Return the [x, y] coordinate for the center point of the cell that contains the specified text.  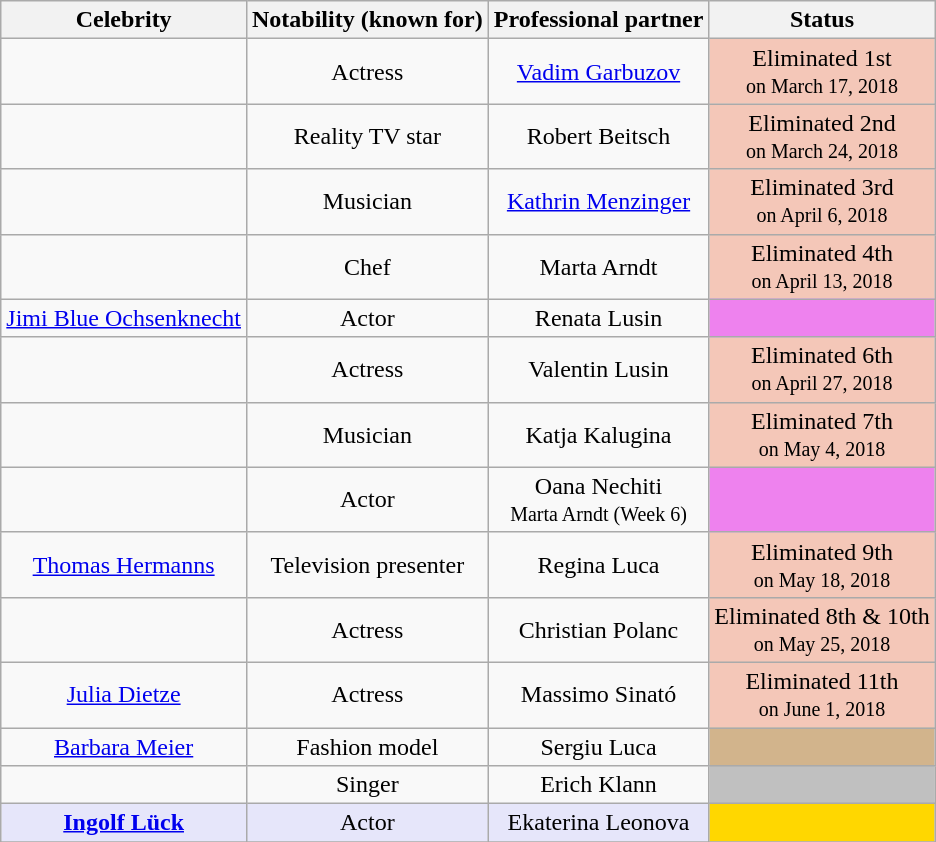
Eliminated 1ston March 17, 2018 [822, 72]
Eliminated 7thon May 4, 2018 [822, 434]
Fashion model [367, 747]
Eliminated 8th & 10thon May 25, 2018 [822, 630]
Television presenter [367, 564]
Ekaterina Leonova [598, 823]
Marta Arndt [598, 266]
Reality TV star [367, 136]
Singer [367, 785]
Professional partner [598, 20]
Eliminated 4thon April 13, 2018 [822, 266]
Vadim Garbuzov [598, 72]
Eliminated 2ndon March 24, 2018 [822, 136]
Renata Lusin [598, 318]
Julia Dietze [124, 694]
Erich Klann [598, 785]
Notability (known for) [367, 20]
Robert Beitsch [598, 136]
Katja Kalugina [598, 434]
Status [822, 20]
Eliminated 6thon April 27, 2018 [822, 370]
Chef [367, 266]
Valentin Lusin [598, 370]
Eliminated 11thon June 1, 2018 [822, 694]
Christian Polanc [598, 630]
Ingolf Lück [124, 823]
Kathrin Menzinger [598, 202]
Oana NechitiMarta Arndt (Week 6) [598, 500]
Eliminated 9thon May 18, 2018 [822, 564]
Jimi Blue Ochsenknecht [124, 318]
Regina Luca [598, 564]
Thomas Hermanns [124, 564]
Barbara Meier [124, 747]
Sergiu Luca [598, 747]
Massimo Sinató [598, 694]
Eliminated 3rdon April 6, 2018 [822, 202]
Celebrity [124, 20]
